Return (x, y) of the center of cell containing provided text 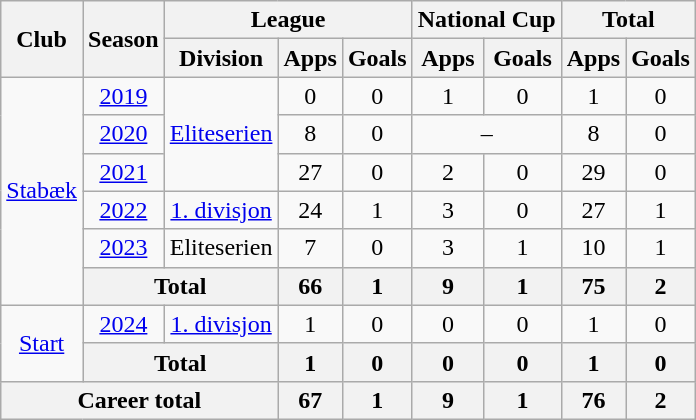
66 (310, 286)
2023 (123, 248)
7 (310, 248)
76 (593, 400)
Club (42, 39)
10 (593, 248)
2020 (123, 134)
Division (221, 58)
29 (593, 172)
67 (310, 400)
2022 (123, 210)
Start (42, 343)
League (288, 20)
2024 (123, 324)
Stabæk (42, 191)
75 (593, 286)
24 (310, 210)
National Cup (486, 20)
2021 (123, 172)
Career total (140, 400)
2019 (123, 96)
– (486, 134)
Season (123, 39)
